Scan for the cell matching the given text and deliver its (x, y) coordinate at center. 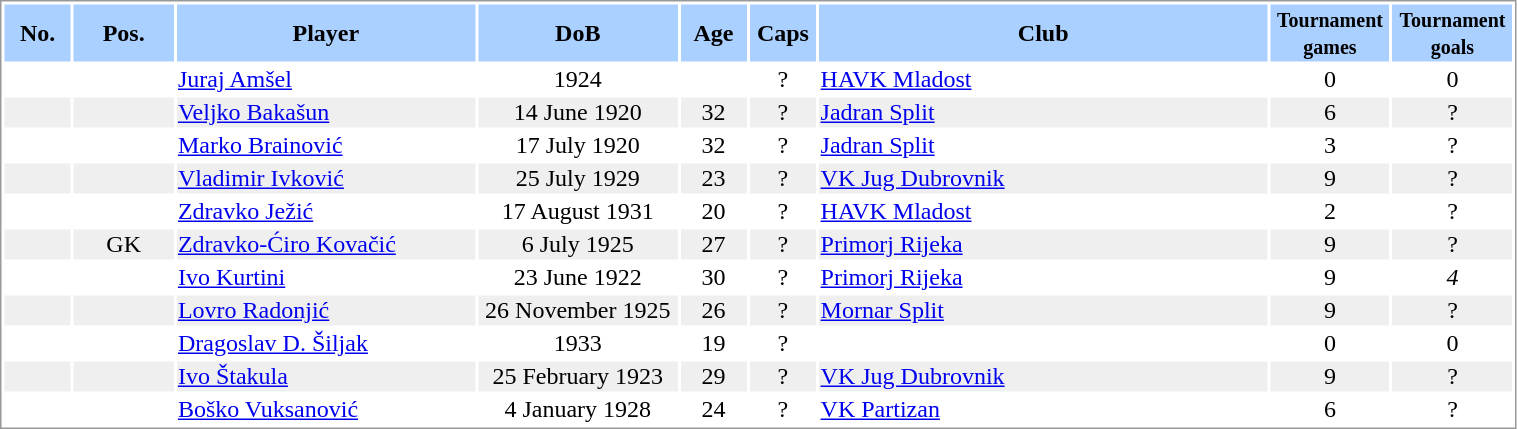
26 November 1925 (578, 311)
25 February 1923 (578, 377)
Lovro Radonjić (326, 311)
17 July 1920 (578, 145)
20 (713, 211)
4 (1453, 277)
2 (1330, 211)
Veljko Bakašun (326, 113)
1933 (578, 343)
29 (713, 377)
No. (37, 32)
Mornar Split (1043, 311)
GK (124, 245)
DoB (578, 32)
3 (1330, 145)
23 June 1922 (578, 277)
14 June 1920 (578, 113)
Club (1043, 32)
23 (713, 179)
4 January 1928 (578, 409)
Juraj Amšel (326, 79)
Vladimir Ivković (326, 179)
30 (713, 277)
Zdravko Ježić (326, 211)
Marko Brainović (326, 145)
6 July 1925 (578, 245)
17 August 1931 (578, 211)
Player (326, 32)
Boško Vuksanović (326, 409)
25 July 1929 (578, 179)
VK Partizan (1043, 409)
26 (713, 311)
Ivo Kurtini (326, 277)
Tournamentgames (1330, 32)
27 (713, 245)
1924 (578, 79)
24 (713, 409)
Dragoslav D. Šiljak (326, 343)
Ivo Štakula (326, 377)
Zdravko-Ćiro Kovačić (326, 245)
Tournamentgoals (1453, 32)
19 (713, 343)
Age (713, 32)
Pos. (124, 32)
Caps (783, 32)
